Locate the cell with the specified text and output its (x, y) center coordinate. 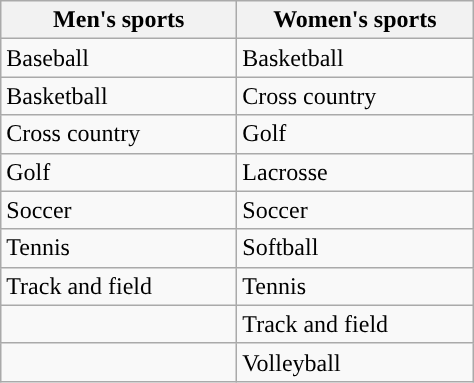
Baseball (119, 58)
Volleyball (355, 362)
Women's sports (355, 20)
Lacrosse (355, 172)
Softball (355, 248)
Men's sports (119, 20)
